Find where the given text appears and provide that cell's center as [X, Y] coordinate. 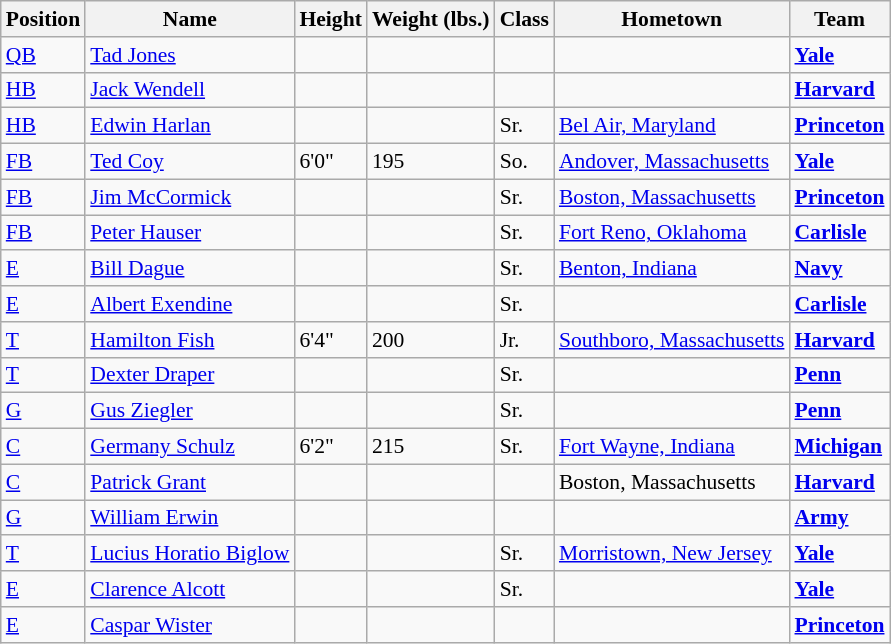
Jim McCormick [190, 197]
Patrick Grant [190, 482]
6'0" [330, 162]
Weight (lbs.) [431, 19]
Height [330, 19]
Peter Hauser [190, 233]
Gus Ziegler [190, 411]
Position [43, 19]
Fort Wayne, Indiana [672, 447]
So. [524, 162]
Class [524, 19]
Hamilton Fish [190, 340]
QB [43, 55]
Benton, Indiana [672, 269]
Caspar Wister [190, 625]
Navy [839, 269]
Fort Reno, Oklahoma [672, 233]
Andover, Massachusetts [672, 162]
Name [190, 19]
Jack Wendell [190, 90]
Morristown, New Jersey [672, 554]
6'4" [330, 340]
Michigan [839, 447]
Germany Schulz [190, 447]
Clarence Alcott [190, 589]
Lucius Horatio Biglow [190, 554]
Southboro, Massachusetts [672, 340]
Albert Exendine [190, 304]
William Erwin [190, 518]
Hometown [672, 19]
Team [839, 19]
Bill Dague [190, 269]
Edwin Harlan [190, 126]
Dexter Draper [190, 375]
Jr. [524, 340]
Bel Air, Maryland [672, 126]
195 [431, 162]
215 [431, 447]
Tad Jones [190, 55]
Ted Coy [190, 162]
200 [431, 340]
Army [839, 518]
6'2" [330, 447]
